Pinpoint the cell where the given text exists, returning its (X, Y) midpoint coordinate. 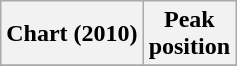
Peakposition (189, 34)
Chart (2010) (72, 34)
